Return the (X, Y) coordinate for the center point of the cell that contains the specified text.  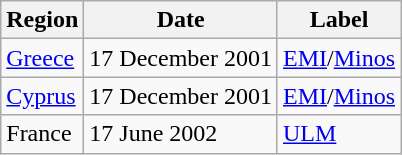
Date (181, 20)
Cyprus (42, 96)
Greece (42, 58)
17 June 2002 (181, 134)
Region (42, 20)
France (42, 134)
ULM (338, 134)
Label (338, 20)
